Return [X, Y] of the center of cell containing provided text 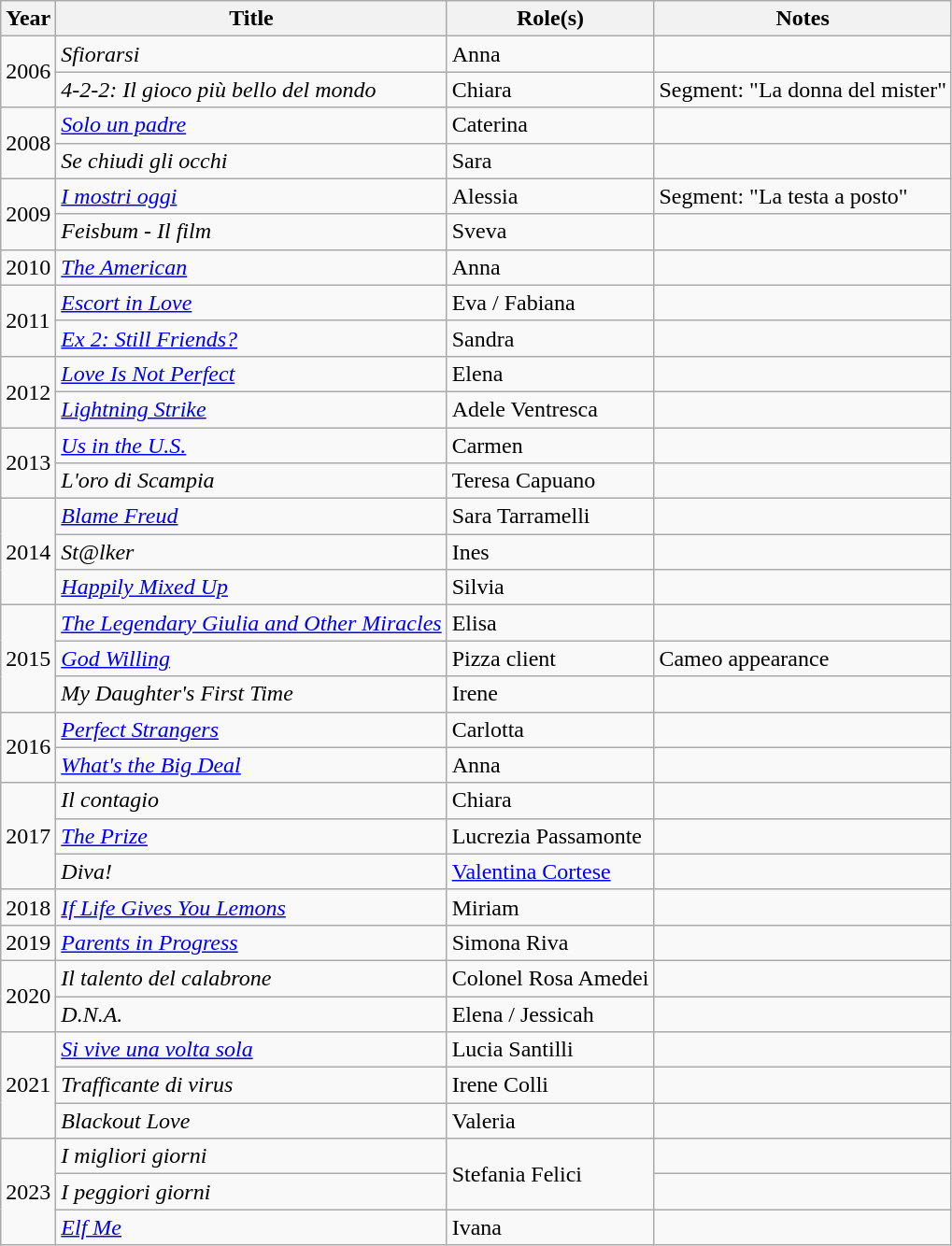
Teresa Capuano [550, 481]
Carmen [550, 446]
Notes [803, 19]
The Legendary Giulia and Other Miracles [251, 623]
Ex 2: Still Friends? [251, 338]
2017 [28, 836]
Sara Tarramelli [550, 517]
Eva / Fabiana [550, 303]
I migliori giorni [251, 1156]
Lucia Santilli [550, 1050]
Simona Riva [550, 942]
Lightning Strike [251, 409]
Caterina [550, 125]
Solo un padre [251, 125]
2011 [28, 320]
2013 [28, 463]
My Daughter's First Time [251, 694]
2012 [28, 391]
Year [28, 19]
2019 [28, 942]
Diva! [251, 871]
Happily Mixed Up [251, 588]
Cameo appearance [803, 658]
Ines [550, 552]
2014 [28, 552]
If Life Gives You Lemons [251, 907]
Sandra [550, 338]
Blackout Love [251, 1121]
Us in the U.S. [251, 446]
The Prize [251, 836]
Sfiorarsi [251, 54]
Irene Colli [550, 1085]
Segment: "La testa a posto" [803, 196]
Adele Ventresca [550, 409]
2008 [28, 143]
Parents in Progress [251, 942]
Miriam [550, 907]
D.N.A. [251, 1013]
Elisa [550, 623]
God Willing [251, 658]
4-2-2: Il gioco più bello del mondo [251, 90]
What's the Big Deal [251, 765]
Segment: "La donna del mister" [803, 90]
2009 [28, 214]
Colonel Rosa Amedei [550, 978]
Trafficante di virus [251, 1085]
Valeria [550, 1121]
Lucrezia Passamonte [550, 836]
Carlotta [550, 729]
Blame Freud [251, 517]
2016 [28, 747]
2018 [28, 907]
Role(s) [550, 19]
2006 [28, 72]
Ivana [550, 1227]
Irene [550, 694]
Feisbum - Il film [251, 232]
2010 [28, 267]
Silvia [550, 588]
Escort in Love [251, 303]
Title [251, 19]
2023 [28, 1192]
Sveva [550, 232]
Alessia [550, 196]
Il talento del calabrone [251, 978]
I peggiori giorni [251, 1192]
Elf Me [251, 1227]
Elena [550, 374]
Perfect Strangers [251, 729]
Pizza client [550, 658]
Si vive una volta sola [251, 1050]
2015 [28, 658]
Stefania Felici [550, 1174]
Il contagio [251, 800]
St@lker [251, 552]
Valentina Cortese [550, 871]
I mostri oggi [251, 196]
The American [251, 267]
2020 [28, 996]
Se chiudi gli occhi [251, 161]
Sara [550, 161]
L'oro di Scampia [251, 481]
Love Is Not Perfect [251, 374]
2021 [28, 1085]
Elena / Jessicah [550, 1013]
